From the cell containing the given text, extract its center point as [X, Y] coordinate. 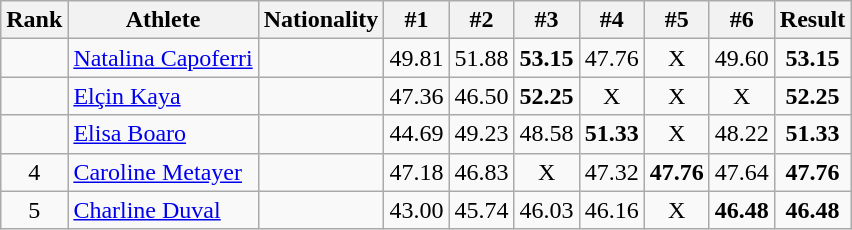
47.36 [416, 96]
Natalina Capoferri [163, 58]
43.00 [416, 210]
49.23 [482, 134]
45.74 [482, 210]
4 [34, 172]
Result [812, 20]
47.32 [612, 172]
Nationality [321, 20]
51.88 [482, 58]
Elçin Kaya [163, 96]
48.58 [546, 134]
#2 [482, 20]
46.83 [482, 172]
49.60 [742, 58]
#6 [742, 20]
47.18 [416, 172]
Charline Duval [163, 210]
#5 [676, 20]
44.69 [416, 134]
#4 [612, 20]
#1 [416, 20]
46.03 [546, 210]
5 [34, 210]
48.22 [742, 134]
Elisa Boaro [163, 134]
Rank [34, 20]
#3 [546, 20]
46.16 [612, 210]
Caroline Metayer [163, 172]
Athlete [163, 20]
46.50 [482, 96]
47.64 [742, 172]
49.81 [416, 58]
